From the cell containing the given text, extract its center point as (x, y) coordinate. 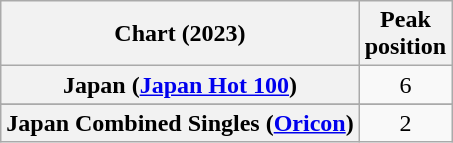
2 (405, 123)
6 (405, 85)
Peakposition (405, 34)
Japan Combined Singles (Oricon) (180, 123)
Japan (Japan Hot 100) (180, 85)
Chart (2023) (180, 34)
